Pinpoint the cell where the given text exists, returning its (X, Y) midpoint coordinate. 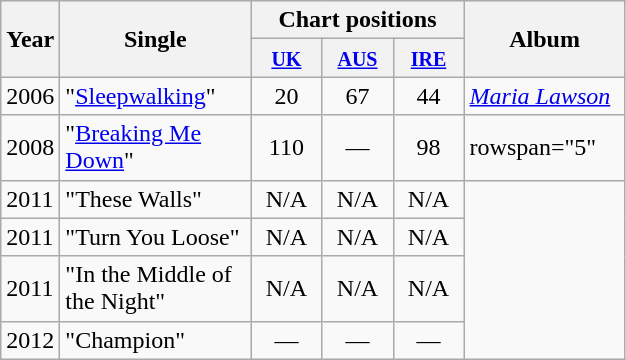
Chart positions (358, 20)
"Turn You Loose" (156, 237)
Single (156, 39)
AUS (358, 58)
UK (286, 58)
20 (286, 96)
"Breaking Me Down" (156, 148)
67 (358, 96)
IRE (428, 58)
44 (428, 96)
Album (544, 39)
Year (30, 39)
2008 (30, 148)
2012 (30, 340)
rowspan="5" (544, 148)
Maria Lawson (544, 96)
"Champion" (156, 340)
98 (428, 148)
110 (286, 148)
"In the Middle of the Night" (156, 288)
"These Walls" (156, 199)
2006 (30, 96)
"Sleepwalking" (156, 96)
